Find where the given text appears and provide that cell's center as [X, Y] coordinate. 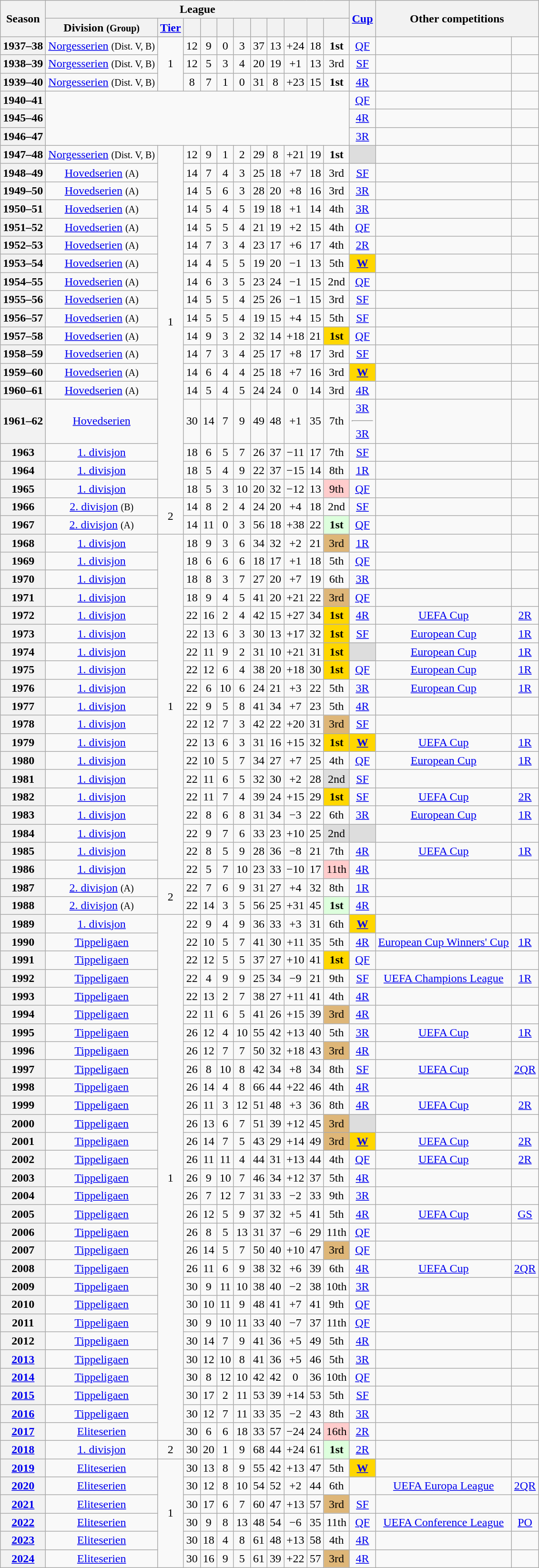
58 [315, 1540]
2000 [23, 1123]
1972 [23, 616]
1978 [23, 724]
1973 [23, 634]
GS [525, 1214]
UEFA Europa League [443, 1486]
League [197, 10]
1953–54 [23, 263]
Season [23, 19]
UEFA Conference League [443, 1522]
2014 [23, 1377]
+31 [295, 906]
52 [275, 1486]
1965 [23, 488]
2013 [23, 1359]
−10 [295, 870]
1960–61 [23, 390]
2021 [23, 1504]
2015 [23, 1395]
UEFA Champions League [443, 978]
1945–46 [23, 118]
1968 [23, 543]
2024 [23, 1558]
1954–55 [23, 282]
1963 [23, 452]
1982 [23, 797]
1938–39 [23, 64]
16th [336, 1432]
2006 [23, 1232]
+23 [295, 82]
1958–59 [23, 354]
1999 [23, 1105]
1966 [23, 506]
Hovedserien [102, 421]
+38 [295, 525]
2020 [23, 1486]
−11 [295, 452]
+20 [295, 724]
European Cup Winners' Cup [443, 942]
1959–60 [23, 372]
1955–56 [23, 300]
−8 [295, 851]
1996 [23, 1051]
1988 [23, 906]
2017 [23, 1432]
1950–51 [23, 209]
−12 [295, 488]
2001 [23, 1142]
PO [525, 1522]
2008 [23, 1268]
1951–52 [23, 227]
Other competitions [457, 19]
2005 [23, 1214]
2018 [23, 1450]
Tier [171, 28]
1986 [23, 870]
1977 [23, 706]
1940–41 [23, 100]
1981 [23, 779]
1970 [23, 579]
2003 [23, 1178]
2023 [23, 1540]
+27 [295, 616]
1957–58 [23, 336]
1937–38 [23, 46]
1969 [23, 561]
1995 [23, 1032]
2002 [23, 1160]
1975 [23, 670]
1967 [23, 525]
1990 [23, 942]
1949–50 [23, 191]
1947–48 [23, 154]
2011 [23, 1323]
1985 [23, 851]
1974 [23, 652]
2. divisjon (B) [102, 506]
2010 [23, 1305]
Cup [362, 19]
1961–62 [23, 421]
1956–57 [23, 318]
2019 [23, 1468]
1971 [23, 597]
60 [258, 1504]
1991 [23, 960]
1998 [23, 1087]
68 [258, 1450]
−7 [295, 1323]
−3 [295, 815]
1976 [23, 688]
1952–53 [23, 245]
1994 [23, 1014]
1989 [23, 924]
−24 [295, 1432]
1948–49 [23, 172]
2004 [23, 1196]
1984 [23, 833]
1939–40 [23, 82]
3R3R [362, 421]
+17 [295, 634]
1946–47 [23, 136]
1979 [23, 742]
−9 [295, 978]
1964 [23, 470]
Division (Group) [102, 28]
66 [258, 1087]
1992 [23, 978]
1980 [23, 760]
1993 [23, 996]
2012 [23, 1341]
2022 [23, 1522]
2016 [23, 1414]
2009 [23, 1286]
−15 [295, 470]
1987 [23, 888]
1997 [23, 1069]
1983 [23, 815]
2007 [23, 1250]
